Search for the cell housing the specified text and yield its (x, y) center coordinate. 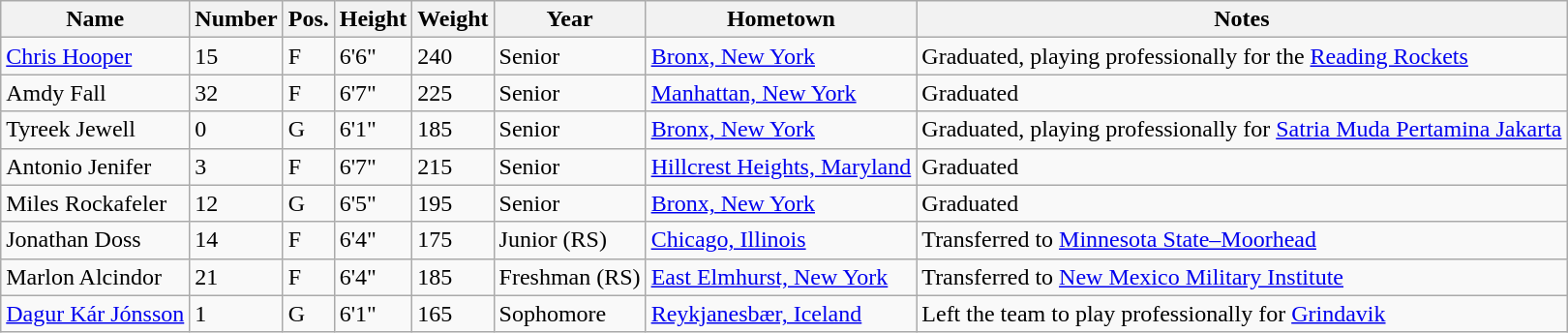
Name (95, 19)
21 (236, 277)
14 (236, 240)
Sophomore (569, 314)
Chris Hooper (95, 56)
Dagur Kár Jónsson (95, 314)
Chicago, Illinois (781, 240)
15 (236, 56)
Transferred to Minnesota State–Moorhead (1242, 240)
Pos. (308, 19)
Hillcrest Heights, Maryland (781, 166)
6'5" (373, 203)
Graduated, playing professionally for the Reading Rockets (1242, 56)
240 (453, 56)
Notes (1242, 19)
6'6" (373, 56)
195 (453, 203)
Tyreek Jewell (95, 130)
12 (236, 203)
0 (236, 130)
Marlon Alcindor (95, 277)
Junior (RS) (569, 240)
Amdy Fall (95, 93)
East Elmhurst, New York (781, 277)
Manhattan, New York (781, 93)
32 (236, 93)
Number (236, 19)
215 (453, 166)
Year (569, 19)
Reykjanesbær, Iceland (781, 314)
1 (236, 314)
Transferred to New Mexico Military Institute (1242, 277)
Antonio Jenifer (95, 166)
Miles Rockafeler (95, 203)
3 (236, 166)
Graduated, playing professionally for Satria Muda Pertamina Jakarta (1242, 130)
Height (373, 19)
Freshman (RS) (569, 277)
225 (453, 93)
175 (453, 240)
165 (453, 314)
Left the team to play professionally for Grindavik (1242, 314)
Weight (453, 19)
Hometown (781, 19)
Jonathan Doss (95, 240)
